Provide the (X, Y) coordinate of the cell's center where the given text is located.  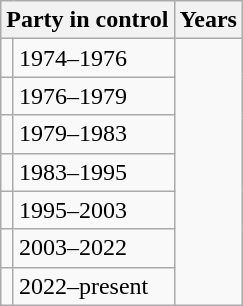
1983–1995 (94, 172)
1995–2003 (94, 210)
2003–2022 (94, 248)
1974–1976 (94, 58)
1976–1979 (94, 96)
1979–1983 (94, 134)
2022–present (94, 286)
Years (208, 20)
Party in control (88, 20)
